Output the (X, Y) coordinate of the center of the cell containing the given text.  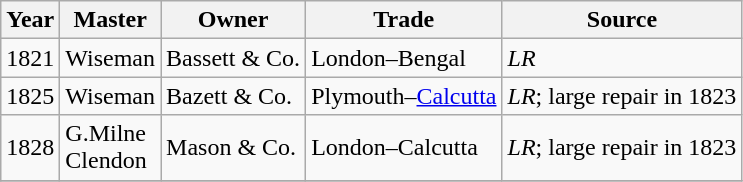
London–Bengal (404, 58)
Owner (234, 20)
Trade (404, 20)
LR (622, 58)
Year (30, 20)
London–Calcutta (404, 148)
Source (622, 20)
Bassett & Co. (234, 58)
Master (110, 20)
1825 (30, 96)
1828 (30, 148)
Mason & Co. (234, 148)
1821 (30, 58)
Plymouth–Calcutta (404, 96)
Bazett & Co. (234, 96)
G.MilneClendon (110, 148)
